Provide the [X, Y] coordinate of the cell's center where the given text is located.  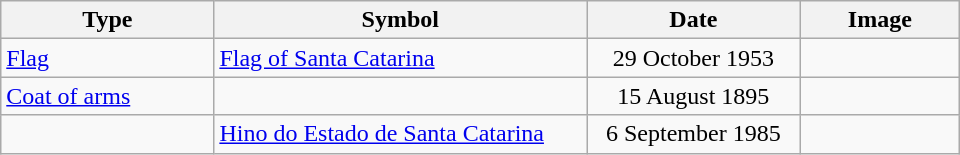
Type [108, 20]
Flag [108, 58]
29 October 1953 [694, 58]
Image [880, 20]
6 September 1985 [694, 134]
Symbol [400, 20]
Date [694, 20]
Coat of arms [108, 96]
Hino do Estado de Santa Catarina [400, 134]
Flag of Santa Catarina [400, 58]
15 August 1895 [694, 96]
